Scan for the cell matching the given text and deliver its [X, Y] coordinate at center. 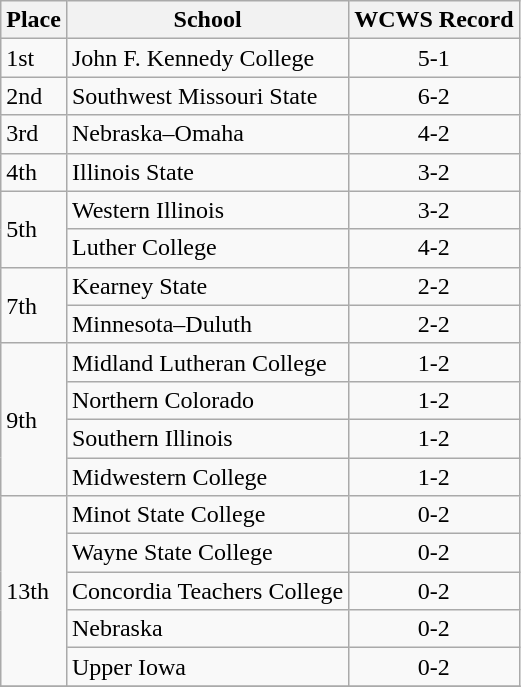
John F. Kennedy College [207, 58]
Luther College [207, 248]
Western Illinois [207, 210]
WCWS Record [434, 20]
Midwestern College [207, 477]
7th [34, 305]
6-2 [434, 96]
Southwest Missouri State [207, 96]
5-1 [434, 58]
1st [34, 58]
9th [34, 419]
Illinois State [207, 172]
Kearney State [207, 286]
3rd [34, 134]
Concordia Teachers College [207, 591]
Minot State College [207, 515]
Midland Lutheran College [207, 362]
Upper Iowa [207, 667]
5th [34, 229]
Southern Illinois [207, 438]
4th [34, 172]
Northern Colorado [207, 400]
Minnesota–Duluth [207, 324]
Wayne State College [207, 553]
School [207, 20]
13th [34, 591]
Nebraska [207, 629]
2nd [34, 96]
Nebraska–Omaha [207, 134]
Place [34, 20]
